Output the (X, Y) coordinate of the center of the cell containing the given text.  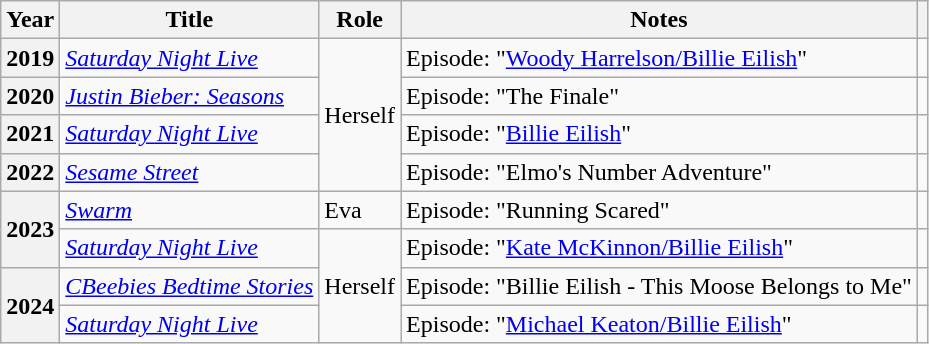
2023 (30, 229)
CBeebies Bedtime Stories (190, 286)
Swarm (190, 210)
Episode: "Elmo's Number Adventure" (660, 172)
2024 (30, 305)
Title (190, 20)
2020 (30, 96)
Year (30, 20)
Sesame Street (190, 172)
2022 (30, 172)
Notes (660, 20)
Eva (360, 210)
Episode: "Billie Eilish" (660, 134)
Episode: "Woody Harrelson/Billie Eilish" (660, 58)
Episode: "Running Scared" (660, 210)
Episode: "The Finale" (660, 96)
2021 (30, 134)
Episode: "Billie Eilish - This Moose Belongs to Me" (660, 286)
2019 (30, 58)
Role (360, 20)
Episode: "Michael Keaton/Billie Eilish" (660, 324)
Justin Bieber: Seasons (190, 96)
Episode: "Kate McKinnon/Billie Eilish" (660, 248)
